From the cell containing the given text, extract its center point as [x, y] coordinate. 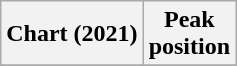
Peakposition [189, 34]
Chart (2021) [72, 34]
